From the cell containing the given text, extract its center point as (x, y) coordinate. 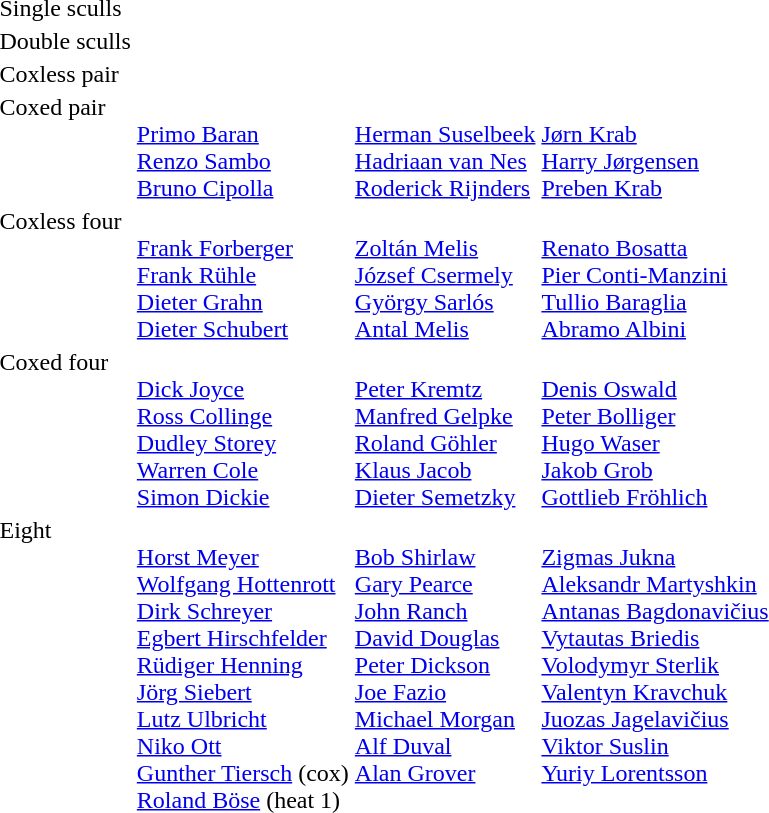
Zoltán MelisJózsef CsermelyGyörgy SarlósAntal Melis (445, 275)
Dick JoyceRoss CollingeDudley StoreyWarren ColeSimon Dickie (242, 430)
Frank ForbergerFrank RühleDieter GrahnDieter Schubert (242, 275)
Herman SuselbeekHadriaan van NesRoderick Rijnders (445, 148)
Primo BaranRenzo SamboBruno Cipolla (242, 148)
Peter KremtzManfred GelpkeRoland GöhlerKlaus JacobDieter Semetzky (445, 430)
